Find where the given text appears and provide that cell's center as (X, Y) coordinate. 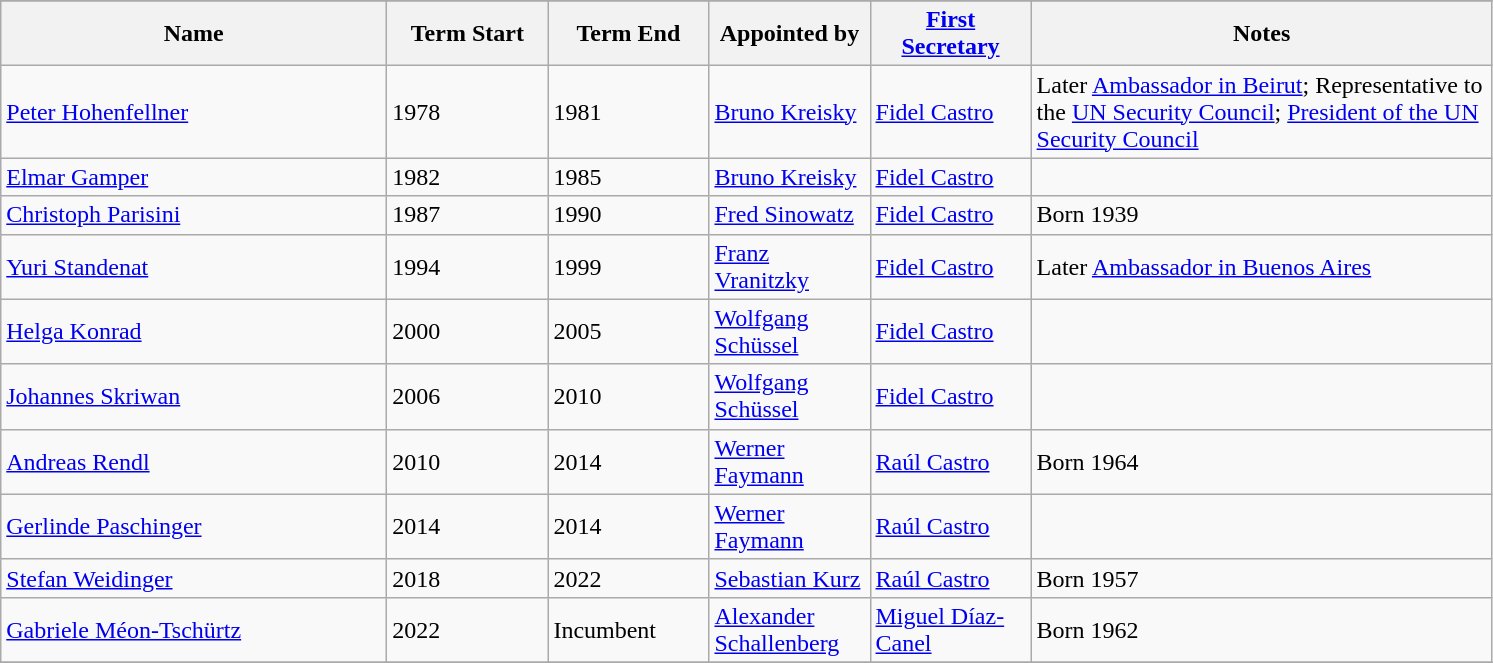
Born 1957 (1262, 578)
2018 (468, 578)
Elmar Gamper (194, 177)
Notes (1262, 34)
1990 (628, 215)
Peter Hohenfellner (194, 112)
2006 (468, 396)
Later Ambassador in Buenos Aires (1262, 266)
1985 (628, 177)
Sebastian Kurz (790, 578)
Gerlinde Paschinger (194, 526)
Term End (628, 34)
1994 (468, 266)
Fred Sinowatz (790, 215)
1981 (628, 112)
Name (194, 34)
Alexander Schallenberg (790, 630)
1978 (468, 112)
Born 1939 (1262, 215)
Yuri Standenat (194, 266)
Johannes Skriwan (194, 396)
Born 1962 (1262, 630)
Andreas Rendl (194, 462)
Stefan Weidinger (194, 578)
Born 1964 (1262, 462)
1999 (628, 266)
Later Ambassador in Beirut; Representative to the UN Security Council; President of the UN Security Council (1262, 112)
First Secretary (950, 34)
1987 (468, 215)
2005 (628, 332)
Term Start (468, 34)
Appointed by (790, 34)
Incumbent (628, 630)
Gabriele Méon-Tschürtz (194, 630)
Miguel Díaz-Canel (950, 630)
1982 (468, 177)
Christoph Parisini (194, 215)
Helga Konrad (194, 332)
Franz Vranitzky (790, 266)
2000 (468, 332)
